Extract the (x, y) coordinate from the center of the cell holding the provided text.  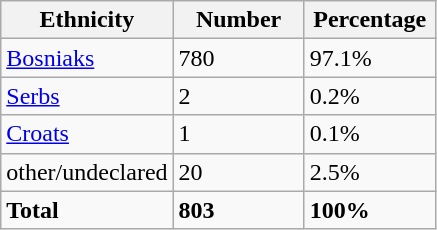
2.5% (370, 172)
Percentage (370, 20)
2 (238, 96)
100% (370, 210)
other/undeclared (87, 172)
780 (238, 58)
0.2% (370, 96)
Ethnicity (87, 20)
803 (238, 210)
Number (238, 20)
Bosniaks (87, 58)
Serbs (87, 96)
20 (238, 172)
97.1% (370, 58)
1 (238, 134)
Total (87, 210)
Croats (87, 134)
0.1% (370, 134)
